Search for the cell housing the specified text and yield its (x, y) center coordinate. 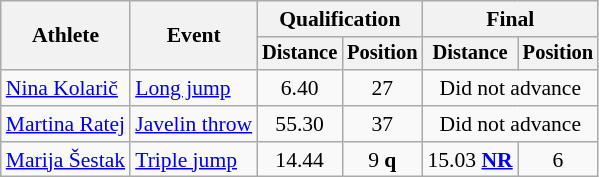
Nina Kolarič (66, 88)
Event (194, 36)
37 (382, 124)
Martina Ratej (66, 124)
Qualification (340, 19)
Javelin throw (194, 124)
55.30 (300, 124)
Long jump (194, 88)
Final (510, 19)
Athlete (66, 36)
27 (382, 88)
6.40 (300, 88)
